Scan for the cell matching the given text and deliver its (x, y) coordinate at center. 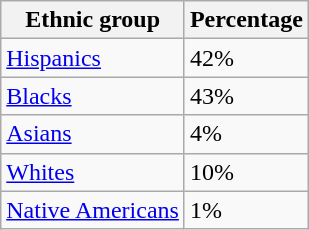
42% (246, 58)
10% (246, 172)
Hispanics (93, 58)
Blacks (93, 96)
Asians (93, 134)
Whites (93, 172)
Ethnic group (93, 20)
Percentage (246, 20)
4% (246, 134)
Native Americans (93, 210)
43% (246, 96)
1% (246, 210)
